Extract the (x, y) coordinate from the center of the cell holding the provided text.  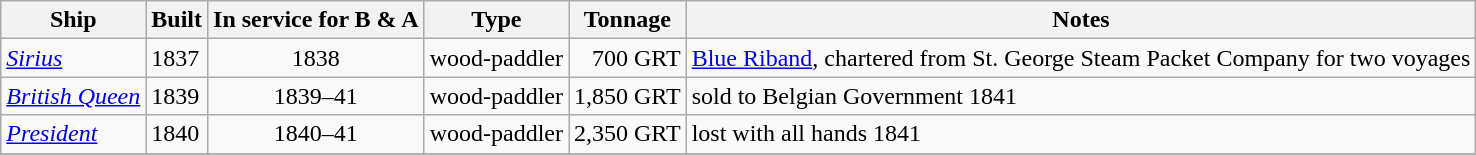
sold to Belgian Government 1841 (1081, 96)
1840–41 (316, 134)
1839 (177, 96)
President (74, 134)
Sirius (74, 58)
lost with all hands 1841 (1081, 134)
Type (496, 20)
Tonnage (627, 20)
700 GRT (627, 58)
1839–41 (316, 96)
1837 (177, 58)
Built (177, 20)
Ship (74, 20)
1840 (177, 134)
2,350 GRT (627, 134)
In service for B & A (316, 20)
1838 (316, 58)
British Queen (74, 96)
Blue Riband, chartered from St. George Steam Packet Company for two voyages (1081, 58)
Notes (1081, 20)
1,850 GRT (627, 96)
